Return [X, Y] of the center of cell containing provided text 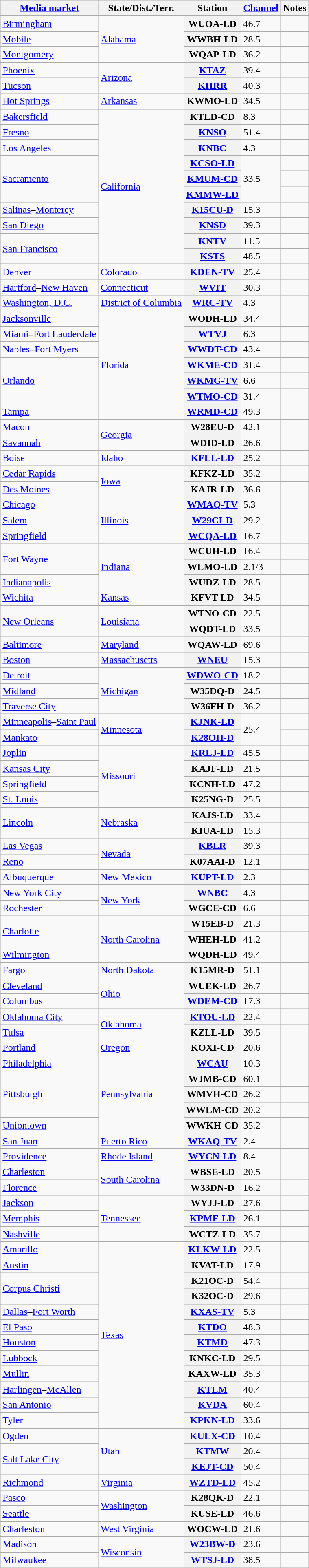
Sacramento [50, 179]
29.6 [261, 1296]
Nevada [141, 854]
K28QK-D [213, 1498]
Houston [50, 1343]
Idaho [141, 458]
Hot Springs [50, 101]
Austin [50, 1265]
New York City [50, 892]
Ogden [50, 1435]
39.5 [261, 1032]
Kansas City [50, 769]
Cleveland [50, 986]
KFLL-LD [213, 458]
45.5 [261, 753]
Boise [50, 458]
10.4 [261, 1435]
Tucson [50, 86]
WDWO-CD [213, 675]
Virginia [141, 1482]
North Dakota [141, 970]
Reno [50, 861]
Traverse City [50, 707]
New York [141, 900]
KPMF-LD [213, 1219]
WRC-TV [213, 303]
WKMG-TV [213, 380]
WGCE-CD [213, 908]
KUPT-LD [213, 877]
WQAP-LD [213, 55]
Charlotte [50, 931]
48.5 [261, 256]
Phoenix [50, 70]
10.3 [261, 1063]
24.5 [261, 691]
Portland [50, 1048]
Montgomery [50, 55]
Indianapolis [50, 582]
San Antonio [50, 1405]
12.1 [261, 861]
KVAT-LD [213, 1265]
WOCW-LD [213, 1529]
WWLM-CD [213, 1110]
WYCN-LD [213, 1156]
Fresno [50, 132]
KHRR [213, 86]
Wilmington [50, 955]
KCSO-LD [213, 163]
Providence [50, 1156]
WBSE-LD [213, 1172]
Amarillo [50, 1250]
KJNK-LD [213, 722]
47.3 [261, 1343]
WWBH-LD [213, 39]
KAJF-LD [213, 769]
KVDA [213, 1405]
Notes [295, 8]
2.4 [261, 1141]
Mobile [50, 39]
El Paso [50, 1327]
WUOA-LD [213, 24]
Massachusetts [141, 660]
KPKN-LD [213, 1420]
K21OC-D [213, 1281]
Savannah [50, 442]
33.6 [261, 1420]
Cedar Rapids [50, 474]
WMAQ-TV [213, 505]
Philadelphia [50, 1063]
Illinois [141, 520]
60.1 [261, 1079]
27.6 [261, 1203]
Rhode Island [141, 1156]
Jackson [50, 1203]
WRMD-CD [213, 411]
43.4 [261, 349]
39.4 [261, 70]
26.1 [261, 1219]
Jacksonville [50, 318]
W15EB-D [213, 923]
KAXW-LD [213, 1374]
WYJJ-LD [213, 1203]
Connecticut [141, 287]
Michigan [141, 691]
San Francisco [50, 249]
17.3 [261, 1001]
KNTV [213, 241]
WDID-LD [213, 442]
36.6 [261, 489]
W33DN-D [213, 1188]
WUEK-LD [213, 986]
Tyler [50, 1420]
Alabama [141, 39]
KTMW [213, 1451]
KZLL-LD [213, 1032]
KEJT-CD [213, 1467]
20.5 [261, 1172]
54.4 [261, 1281]
Mankato [50, 738]
34.4 [261, 318]
Hartford–New Haven [50, 287]
Corpus Christi [50, 1288]
Florida [141, 365]
KMUM-CD [213, 179]
WVIT [213, 287]
51.4 [261, 132]
Pasco [50, 1498]
WCUH-LD [213, 551]
Maryland [141, 644]
25.2 [261, 458]
WCAU [213, 1063]
Media market [50, 8]
Florence [50, 1188]
WNEU [213, 660]
Macon [50, 427]
WQAW-LD [213, 644]
Channel [261, 8]
WTSJ-LD [213, 1560]
Miami–Fort Lauderdale [50, 334]
Colorado [141, 272]
48.3 [261, 1327]
Oklahoma [141, 1025]
KDEN-TV [213, 272]
District of Columbia [141, 303]
Minneapolis–Saint Paul [50, 722]
Washington [141, 1506]
8.3 [261, 117]
Boston [50, 660]
Salt Lake City [50, 1459]
40.4 [261, 1389]
Midland [50, 691]
Baltimore [50, 644]
KTLD-CD [213, 117]
16.7 [261, 536]
WKAQ-TV [213, 1141]
Los Angeles [50, 148]
KFKZ-LD [213, 474]
WNBC [213, 892]
Madison [50, 1544]
33.4 [261, 815]
Seattle [50, 1513]
Fort Wayne [50, 559]
45.2 [261, 1482]
WUDZ-LD [213, 582]
Station [213, 8]
State/Dist./Terr. [141, 8]
Fargo [50, 970]
KNKC-LD [213, 1358]
Oregon [141, 1048]
WCQA-LD [213, 536]
46.6 [261, 1513]
Uniontown [50, 1125]
W29CI-D [213, 520]
W36FH-D [213, 707]
Lincoln [50, 823]
38.5 [261, 1560]
KUSE-LD [213, 1513]
23.6 [261, 1544]
WODH-LD [213, 318]
Puerto Rico [141, 1141]
Columbus [50, 1001]
KWMO-LD [213, 101]
KTDO [213, 1327]
W35DQ-D [213, 691]
North Carolina [141, 939]
WMVH-CD [213, 1094]
K28OH-D [213, 738]
K07AAI-D [213, 861]
KULX-CD [213, 1435]
KTAZ [213, 70]
Tulsa [50, 1032]
2.1/3 [261, 567]
29.5 [261, 1358]
WWDT-CD [213, 349]
60.4 [261, 1405]
Ohio [141, 994]
47.2 [261, 784]
Arizona [141, 78]
Bakersfield [50, 117]
Georgia [141, 435]
WLMO-LD [213, 567]
Richmond [50, 1482]
26.7 [261, 986]
Tampa [50, 411]
20.6 [261, 1048]
Washington, D.C. [50, 303]
21.5 [261, 769]
Des Moines [50, 489]
Pennsylvania [141, 1094]
West Virginia [141, 1529]
26.6 [261, 442]
40.3 [261, 86]
KOXI-CD [213, 1048]
Texas [141, 1335]
49.4 [261, 955]
18.2 [261, 675]
Detroit [50, 675]
Missouri [141, 776]
KMMW-LD [213, 194]
WQDH-LD [213, 955]
WQDT-LD [213, 629]
26.2 [261, 1094]
KXAS-TV [213, 1312]
Tennessee [141, 1219]
8.4 [261, 1156]
51.1 [261, 970]
KFVT-LD [213, 598]
42.1 [261, 427]
San Juan [50, 1141]
WDEM-CD [213, 1001]
17.9 [261, 1265]
25.5 [261, 799]
K32OC-D [213, 1296]
W28EU-D [213, 427]
50.4 [261, 1467]
Denver [50, 272]
WCTZ-LD [213, 1234]
Arkansas [141, 101]
29.2 [261, 520]
KAJS-LD [213, 815]
St. Louis [50, 799]
WTMO-CD [213, 396]
WTVJ [213, 334]
Naples–Fort Myers [50, 349]
69.6 [261, 644]
Pittsburgh [50, 1094]
Nashville [50, 1234]
K15MR-D [213, 970]
Kansas [141, 598]
Wisconsin [141, 1552]
30.3 [261, 287]
20.2 [261, 1110]
KRLJ-LD [213, 753]
WHEH-LD [213, 939]
Chicago [50, 505]
K15CU-D [213, 210]
Wichita [50, 598]
11.5 [261, 241]
6.3 [261, 334]
KTOU-LD [213, 1017]
KIUA-LD [213, 830]
49.3 [261, 411]
KCNH-LD [213, 784]
Birmingham [50, 24]
35.3 [261, 1374]
WWKH-CD [213, 1125]
KAJR-LD [213, 489]
Nebraska [141, 823]
KTLM [213, 1389]
Minnesota [141, 730]
WKME-CD [213, 365]
20.4 [261, 1451]
WJMB-CD [213, 1079]
Harlingen–McAllen [50, 1389]
46.7 [261, 24]
California [141, 187]
Las Vegas [50, 846]
South Carolina [141, 1179]
21.3 [261, 923]
KNBC [213, 148]
Rochester [50, 908]
16.2 [261, 1188]
New Mexico [141, 877]
Oklahoma City [50, 1017]
16.4 [261, 551]
Memphis [50, 1219]
41.2 [261, 939]
Milwaukee [50, 1560]
KNSD [213, 225]
Salem [50, 520]
Indiana [141, 567]
Mullin [50, 1374]
KNSO [213, 132]
KBLR [213, 846]
Albuquerque [50, 877]
35.7 [261, 1234]
KSTS [213, 256]
WZTD-LD [213, 1482]
2.3 [261, 877]
WTNO-CD [213, 613]
Orlando [50, 380]
22.1 [261, 1498]
San Diego [50, 225]
Iowa [141, 481]
W23BW-D [213, 1544]
New Orleans [50, 621]
Dallas–Fort Worth [50, 1312]
KTMD [213, 1343]
21.6 [261, 1529]
Louisiana [141, 621]
Joplin [50, 753]
Utah [141, 1451]
Salinas–Monterey [50, 210]
Lubbock [50, 1358]
22.4 [261, 1017]
K25NG-D [213, 799]
KLKW-LD [213, 1250]
